Identify which cell holds the provided text, then report its [X, Y] central coordinate. 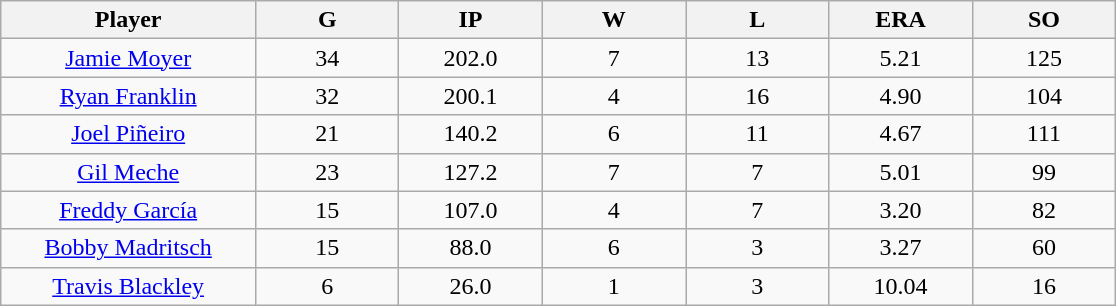
SO [1044, 20]
5.21 [900, 58]
3.20 [900, 210]
W [614, 20]
23 [328, 172]
202.0 [470, 58]
Gil Meche [128, 172]
60 [1044, 248]
21 [328, 134]
5.01 [900, 172]
Travis Blackley [128, 286]
34 [328, 58]
107.0 [470, 210]
4.90 [900, 96]
Joel Piñeiro [128, 134]
99 [1044, 172]
11 [758, 134]
ERA [900, 20]
10.04 [900, 286]
111 [1044, 134]
13 [758, 58]
88.0 [470, 248]
Player [128, 20]
26.0 [470, 286]
200.1 [470, 96]
4.67 [900, 134]
3.27 [900, 248]
IP [470, 20]
Bobby Madritsch [128, 248]
G [328, 20]
140.2 [470, 134]
L [758, 20]
32 [328, 96]
125 [1044, 58]
104 [1044, 96]
Jamie Moyer [128, 58]
Ryan Franklin [128, 96]
127.2 [470, 172]
82 [1044, 210]
1 [614, 286]
Freddy García [128, 210]
